Output the [X, Y] coordinate of the center of the cell containing the given text.  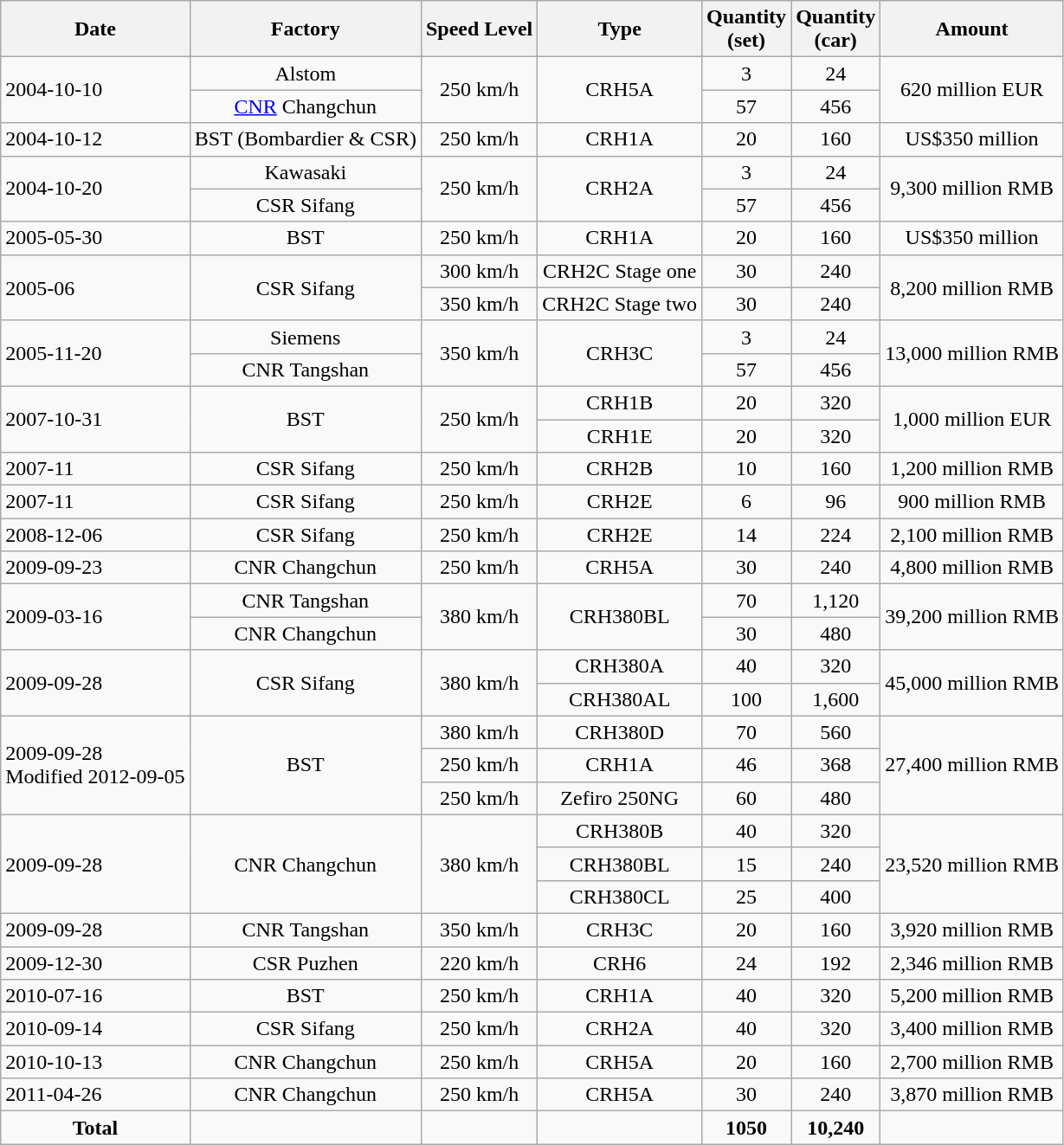
192 [836, 963]
2009-09-28Modified 2012-09-05 [95, 765]
Factory [305, 29]
900 million RMB [972, 502]
Type [620, 29]
Total [95, 1128]
46 [746, 765]
25 [746, 897]
Quantity (set) [746, 29]
CRH1E [620, 435]
10,240 [836, 1128]
300 km/h [479, 271]
CRH2C Stage one [620, 271]
2,346 million RMB [972, 963]
Speed Level [479, 29]
8,200 million RMB [972, 287]
2008-12-06 [95, 535]
5,200 million RMB [972, 996]
45,000 million RMB [972, 683]
CRH380A [620, 666]
2009-12-30 [95, 963]
2005-05-30 [95, 238]
9,300 million RMB [972, 189]
2010-07-16 [95, 996]
Amount [972, 29]
1,600 [836, 699]
2,700 million RMB [972, 1062]
1,200 million RMB [972, 469]
2005-11-20 [95, 353]
220 km/h [479, 963]
60 [746, 798]
2009-09-23 [95, 568]
10 [746, 469]
2005-06 [95, 287]
3,870 million RMB [972, 1095]
CRH380CL [620, 897]
Zefiro 250NG [620, 798]
15 [746, 864]
Siemens [305, 337]
1,120 [836, 601]
2010-10-13 [95, 1062]
27,400 million RMB [972, 765]
CRH380D [620, 732]
100 [746, 699]
39,200 million RMB [972, 617]
2009-03-16 [95, 617]
2011-04-26 [95, 1095]
Alstom [305, 74]
4,800 million RMB [972, 568]
Date [95, 29]
CRH380AL [620, 699]
2004-10-12 [95, 139]
BST (Bombardier & CSR) [305, 139]
6 [746, 502]
1050 [746, 1128]
CRH2C Stage two [620, 304]
560 [836, 732]
2010-09-14 [95, 1029]
CRH380B [620, 831]
Kawasaki [305, 172]
CRH6 [620, 963]
CSR Puzhen [305, 963]
1,000 million EUR [972, 419]
3,920 million RMB [972, 930]
Quantity(car) [836, 29]
2004-10-20 [95, 189]
3,400 million RMB [972, 1029]
CRH2B [620, 469]
13,000 million RMB [972, 353]
23,520 million RMB [972, 864]
2007-10-31 [95, 419]
2,100 million RMB [972, 535]
CRH1B [620, 402]
96 [836, 502]
2004-10-10 [95, 90]
14 [746, 535]
224 [836, 535]
620 million EUR [972, 90]
368 [836, 765]
400 [836, 897]
